Identify which cell holds the provided text, then report its [X, Y] central coordinate. 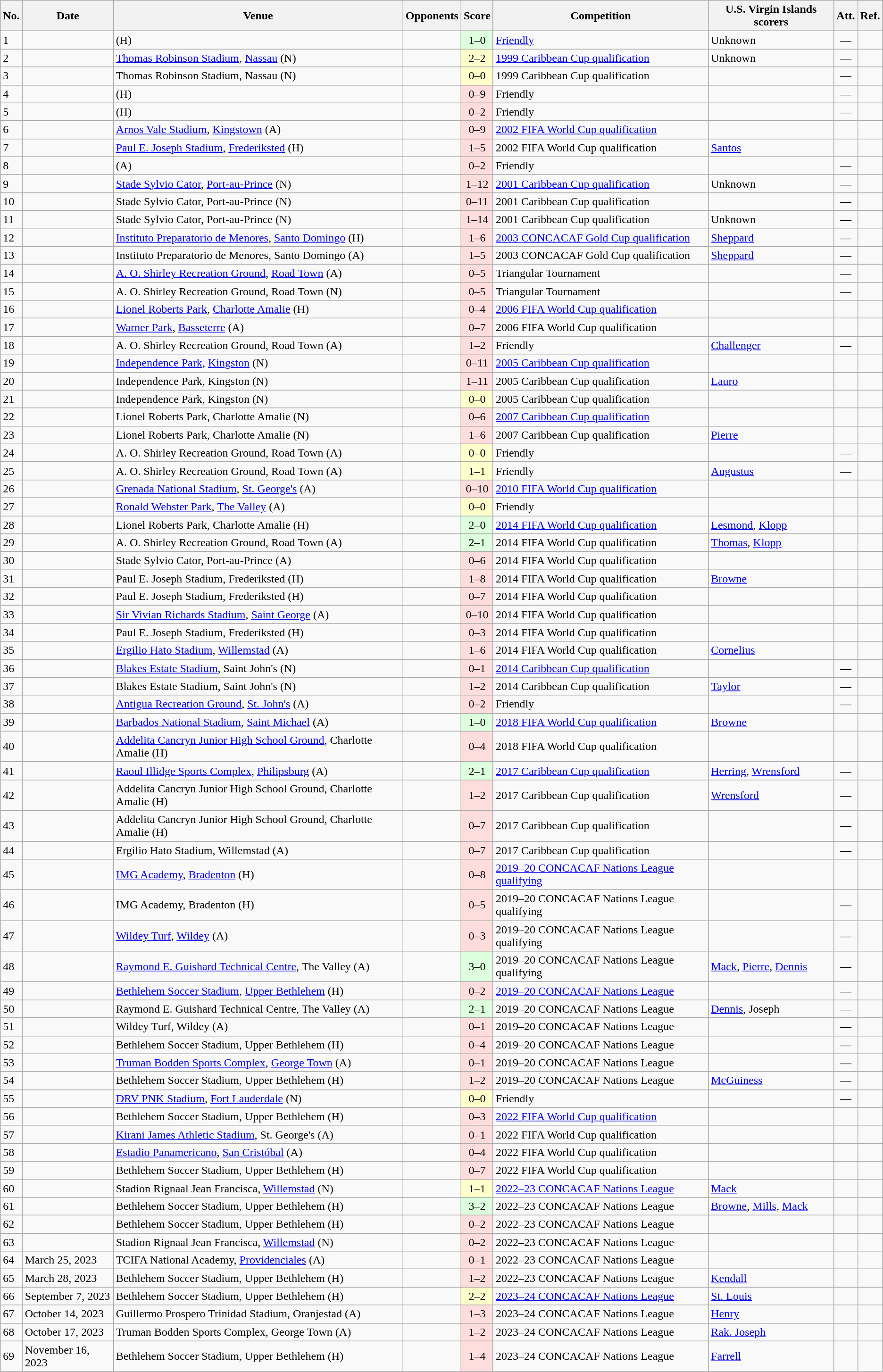
68 [11, 1332]
Arnos Vale Stadium, Kingstown (A) [258, 130]
No. [11, 16]
69 [11, 1356]
26 [11, 489]
Wrensford [771, 795]
44 [11, 850]
1–4 [477, 1356]
(A) [258, 166]
47 [11, 936]
St. Louis [771, 1296]
October 14, 2023 [68, 1314]
Cornelius [771, 650]
Taylor [771, 686]
23 [11, 435]
8 [11, 166]
67 [11, 1314]
1–8 [477, 579]
33 [11, 615]
32 [11, 597]
1–11 [477, 381]
Estadio Panamericano, San Cristóbal (A) [258, 1152]
22 [11, 417]
Mack [771, 1188]
49 [11, 991]
Farrell [771, 1356]
11 [11, 219]
63 [11, 1242]
61 [11, 1206]
Ronald Webster Park, The Valley (A) [258, 507]
Stade Sylvio Cator, Port-au-Prince (A) [258, 561]
10 [11, 201]
6 [11, 130]
Kendall [771, 1278]
28 [11, 525]
1 [11, 40]
Date [68, 16]
0–8 [477, 874]
October 17, 2023 [68, 1332]
2010 FIFA World Cup qualification [600, 489]
Opponents [432, 16]
September 7, 2023 [68, 1296]
Venue [258, 16]
9 [11, 183]
Ref. [870, 16]
Augustus [771, 471]
Barbados National Stadium, Saint Michael (A) [258, 722]
43 [11, 825]
March 28, 2023 [68, 1278]
55 [11, 1098]
12 [11, 237]
1–12 [477, 183]
52 [11, 1045]
56 [11, 1116]
Warner Park, Basseterre (A) [258, 327]
40 [11, 746]
5 [11, 112]
42 [11, 795]
Challenger [771, 345]
March 25, 2023 [68, 1260]
Thomas, Klopp [771, 543]
17 [11, 327]
25 [11, 471]
50 [11, 1009]
64 [11, 1260]
4 [11, 94]
Browne, Mills, Mack [771, 1206]
1–14 [477, 219]
Pierre [771, 435]
Competition [600, 16]
46 [11, 906]
3 [11, 76]
Mack, Pierre, Dennis [771, 967]
Raoul Illidge Sports Complex, Philipsburg (A) [258, 771]
Lesmond, Klopp [771, 525]
66 [11, 1296]
2 [11, 58]
Lauro [771, 381]
1–3 [477, 1314]
Santos [771, 148]
TCIFA National Academy, Providenciales (A) [258, 1260]
Guillermo Prospero Trinidad Stadium, Oranjestad (A) [258, 1314]
45 [11, 874]
Grenada National Stadium, St. George's (A) [258, 489]
59 [11, 1170]
57 [11, 1134]
13 [11, 256]
30 [11, 561]
Antigua Recreation Ground, St. John's (A) [258, 704]
21 [11, 399]
18 [11, 345]
Kirani James Athletic Stadium, St. George's (A) [258, 1134]
29 [11, 543]
36 [11, 668]
19 [11, 363]
39 [11, 722]
53 [11, 1063]
65 [11, 1278]
48 [11, 967]
November 16, 2023 [68, 1356]
31 [11, 579]
27 [11, 507]
Score [477, 16]
62 [11, 1224]
U.S. Virgin Islands scorers [771, 16]
51 [11, 1027]
McGuiness [771, 1081]
35 [11, 650]
2–0 [477, 525]
3–2 [477, 1206]
A. O. Shirley Recreation Ground, Road Town (N) [258, 291]
Att. [846, 16]
DRV PNK Stadium, Fort Lauderdale (N) [258, 1098]
Rak. Joseph [771, 1332]
Herring, Wrensford [771, 771]
Dennis, Joseph [771, 1009]
41 [11, 771]
Henry [771, 1314]
58 [11, 1152]
24 [11, 453]
16 [11, 309]
Instituto Preparatorio de Menores, Santo Domingo (A) [258, 256]
20 [11, 381]
15 [11, 291]
34 [11, 632]
37 [11, 686]
14 [11, 274]
54 [11, 1081]
3–0 [477, 967]
38 [11, 704]
60 [11, 1188]
7 [11, 148]
Instituto Preparatorio de Menores, Santo Domingo (H) [258, 237]
Sir Vivian Richards Stadium, Saint George (A) [258, 615]
